Identify which cell holds the provided text, then report its (x, y) central coordinate. 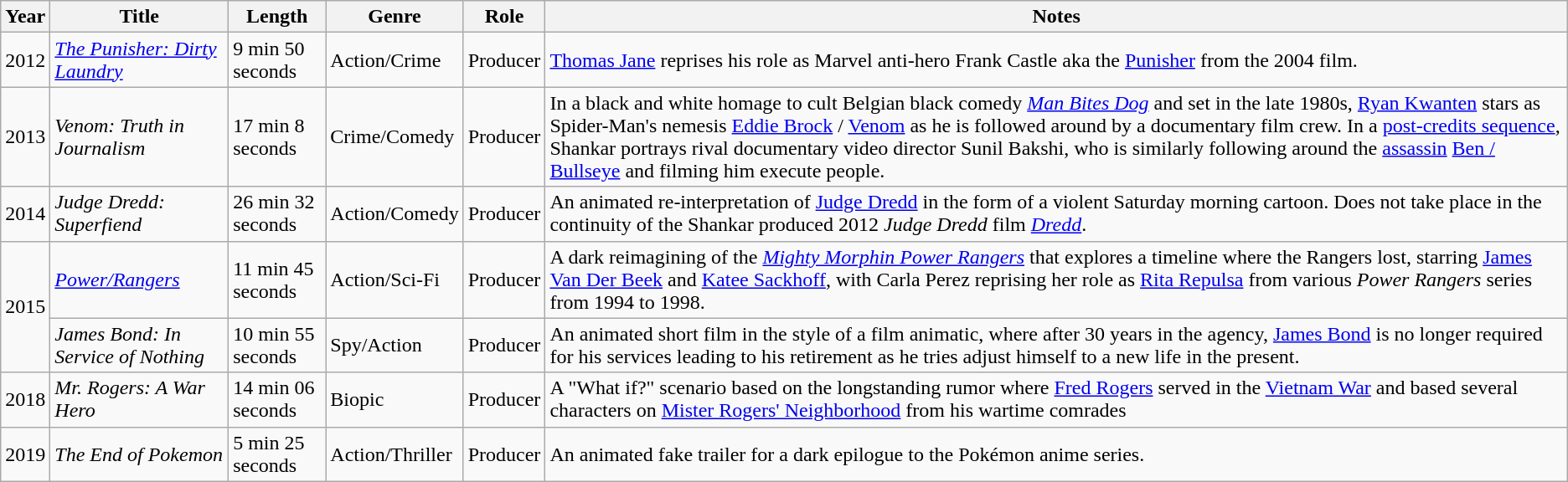
14 min 06 seconds (277, 400)
Genre (395, 17)
Length (277, 17)
Action/Sci-Fi (395, 279)
Spy/Action (395, 345)
5 min 25 seconds (277, 454)
10 min 55 seconds (277, 345)
2019 (25, 454)
9 min 50 seconds (277, 60)
Thomas Jane reprises his role as Marvel anti-hero Frank Castle aka the Punisher from the 2004 film. (1056, 60)
Mr. Rogers: A War Hero (139, 400)
2015 (25, 306)
Action/Crime (395, 60)
17 min 8 seconds (277, 137)
Biopic (395, 400)
2012 (25, 60)
Power/Rangers (139, 279)
Role (504, 17)
The End of Pokemon (139, 454)
Title (139, 17)
Action/Thriller (395, 454)
2014 (25, 214)
James Bond: In Service of Nothing (139, 345)
The Punisher: Dirty Laundry (139, 60)
Action/Comedy (395, 214)
26 min 32 seconds (277, 214)
11 min 45 seconds (277, 279)
2013 (25, 137)
Notes (1056, 17)
2018 (25, 400)
An animated fake trailer for a dark epilogue to the Pokémon anime series. (1056, 454)
Venom: Truth in Journalism (139, 137)
Year (25, 17)
Crime/Comedy (395, 137)
Judge Dredd: Superfiend (139, 214)
